Identify which cell holds the provided text, then report its [X, Y] central coordinate. 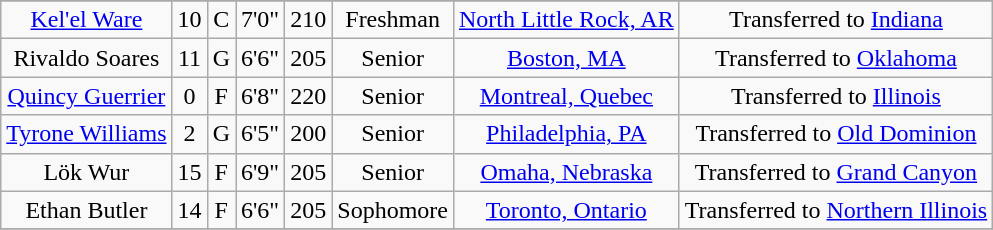
6'9" [260, 172]
200 [308, 134]
15 [190, 172]
C [221, 20]
7'0" [260, 20]
Sophomore [393, 210]
Transferred to Illinois [836, 96]
14 [190, 210]
Transferred to Grand Canyon [836, 172]
Lök Wur [86, 172]
Freshman [393, 20]
Tyrone Williams [86, 134]
6'5" [260, 134]
Toronto, Ontario [566, 210]
6'8" [260, 96]
11 [190, 58]
Transferred to Old Dominion [836, 134]
Transferred to Oklahoma [836, 58]
Rivaldo Soares [86, 58]
Transferred to Northern Illinois [836, 210]
Kel'el Ware [86, 20]
Omaha, Nebraska [566, 172]
Ethan Butler [86, 210]
North Little Rock, AR [566, 20]
0 [190, 96]
Transferred to Indiana [836, 20]
Quincy Guerrier [86, 96]
Philadelphia, PA [566, 134]
Boston, MA [566, 58]
210 [308, 20]
10 [190, 20]
2 [190, 134]
Montreal, Quebec [566, 96]
220 [308, 96]
